Return (X, Y) of the center of cell containing provided text 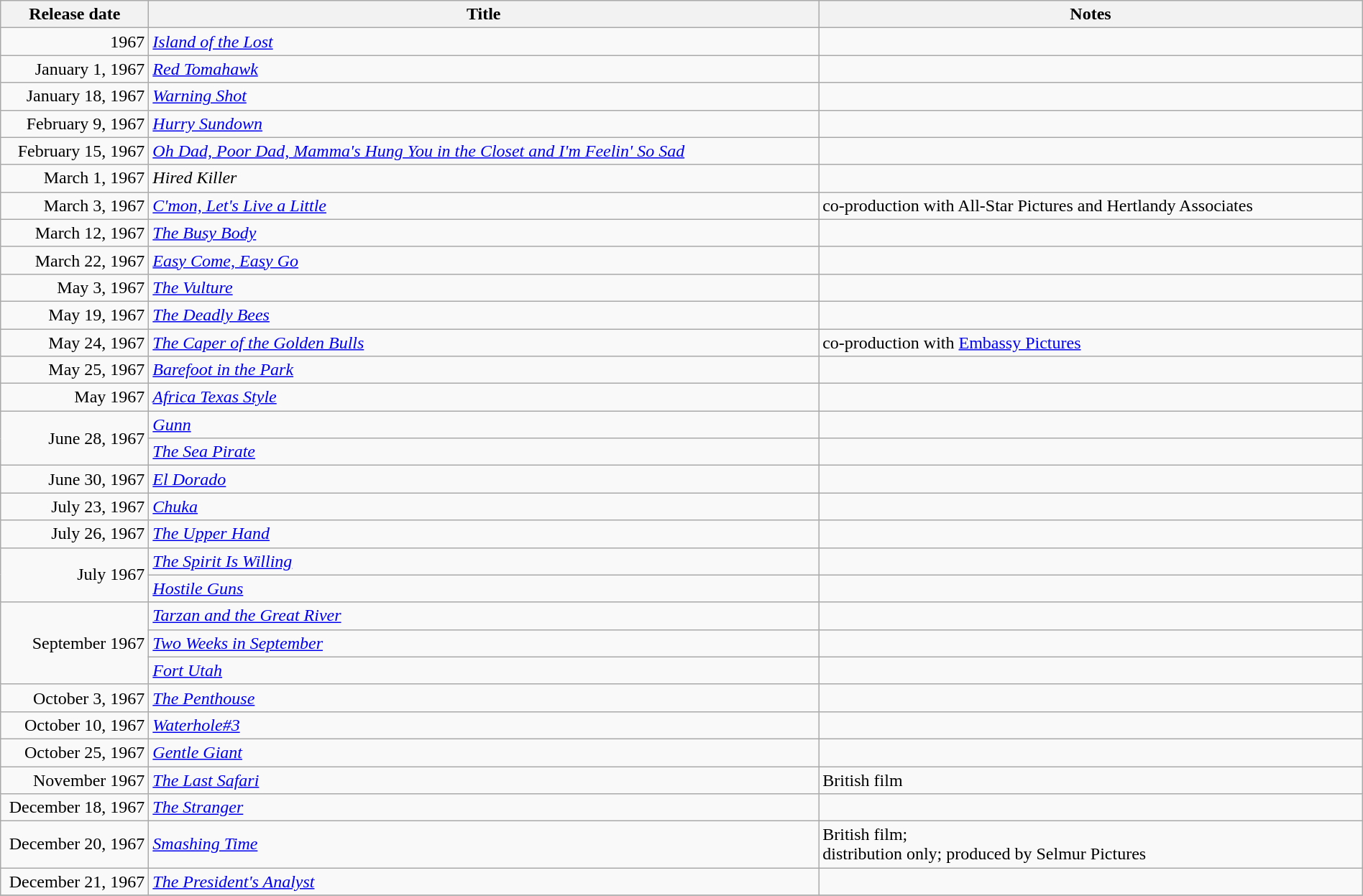
December 18, 1967 (75, 808)
Two Weeks in September (484, 643)
C'mon, Let's Live a Little (484, 205)
Waterhole#3 (484, 725)
July 23, 1967 (75, 507)
May 24, 1967 (75, 343)
The Upper Hand (484, 534)
January 1, 1967 (75, 69)
Release date (75, 14)
co-production with All-Star Pictures and Hertlandy Associates (1091, 205)
Red Tomahawk (484, 69)
Hired Killer (484, 178)
July 1967 (75, 575)
January 18, 1967 (75, 96)
The Last Safari (484, 780)
The Penthouse (484, 698)
Notes (1091, 14)
June 28, 1967 (75, 438)
March 22, 1967 (75, 260)
British film;distribution only; produced by Selmur Pictures (1091, 845)
The President's Analyst (484, 882)
December 20, 1967 (75, 845)
June 30, 1967 (75, 479)
February 9, 1967 (75, 124)
1967 (75, 42)
Oh Dad, Poor Dad, Mamma's Hung You in the Closet and I'm Feelin' So Sad (484, 151)
October 3, 1967 (75, 698)
Tarzan and the Great River (484, 616)
October 10, 1967 (75, 725)
May 1967 (75, 397)
The Stranger (484, 808)
Hostile Guns (484, 588)
May 25, 1967 (75, 370)
Gentle Giant (484, 752)
December 21, 1967 (75, 882)
co-production with Embassy Pictures (1091, 343)
The Vulture (484, 287)
Gunn (484, 425)
Title (484, 14)
Hurry Sundown (484, 124)
February 15, 1967 (75, 151)
British film (1091, 780)
The Deadly Bees (484, 315)
October 25, 1967 (75, 752)
The Busy Body (484, 233)
July 26, 1967 (75, 534)
Island of the Lost (484, 42)
Africa Texas Style (484, 397)
The Spirit Is Willing (484, 561)
The Caper of the Golden Bulls (484, 343)
November 1967 (75, 780)
May 19, 1967 (75, 315)
The Sea Pirate (484, 452)
March 1, 1967 (75, 178)
Fort Utah (484, 670)
September 1967 (75, 643)
Chuka (484, 507)
Barefoot in the Park (484, 370)
March 12, 1967 (75, 233)
May 3, 1967 (75, 287)
March 3, 1967 (75, 205)
El Dorado (484, 479)
Warning Shot (484, 96)
Smashing Time (484, 845)
Easy Come, Easy Go (484, 260)
